Return the (x, y) coordinate for the center point of the cell that contains the specified text.  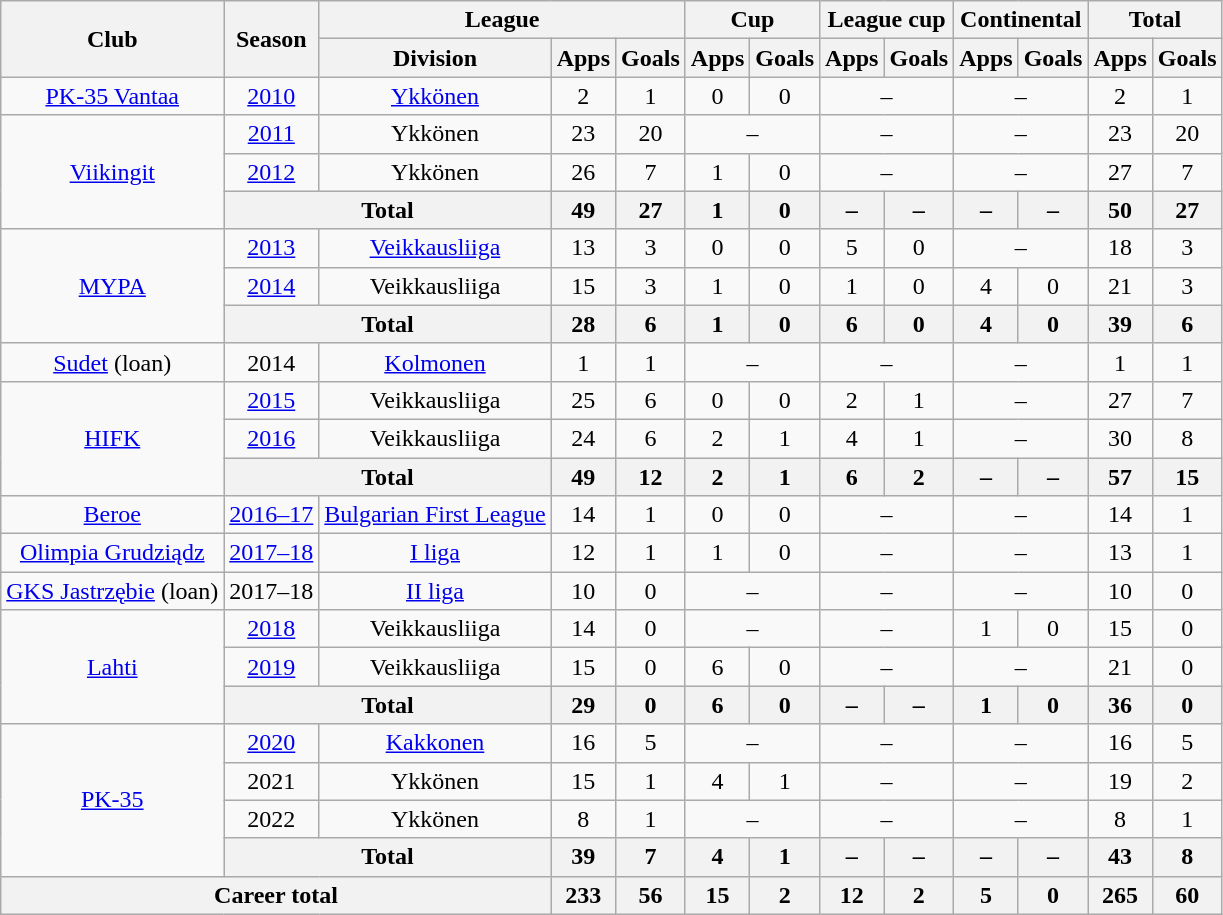
Club (112, 39)
Kolmonen (435, 362)
2016 (272, 438)
HIFK (112, 438)
57 (1120, 477)
2020 (272, 743)
Lahti (112, 667)
I liga (435, 553)
43 (1120, 857)
League (502, 20)
Kakkonen (435, 743)
19 (1120, 781)
Olimpia Grudziądz (112, 553)
Sudet (loan) (112, 362)
MYPA (112, 286)
Continental (1021, 20)
Division (435, 58)
26 (583, 172)
265 (1120, 895)
233 (583, 895)
18 (1120, 248)
GKS Jastrzębie (loan) (112, 591)
Bulgarian First League (435, 515)
Beroe (112, 515)
Viikingit (112, 172)
PK-35 Vantaa (112, 96)
24 (583, 438)
2015 (272, 400)
II liga (435, 591)
2010 (272, 96)
28 (583, 324)
60 (1187, 895)
2021 (272, 781)
Cup (752, 20)
36 (1120, 705)
56 (651, 895)
30 (1120, 438)
2011 (272, 134)
29 (583, 705)
Season (272, 39)
2018 (272, 629)
50 (1120, 210)
2016–17 (272, 515)
Career total (276, 895)
25 (583, 400)
PK-35 (112, 800)
2019 (272, 667)
League cup (887, 20)
2022 (272, 819)
2013 (272, 248)
2012 (272, 172)
